From the cell containing the given text, extract its center point as (X, Y) coordinate. 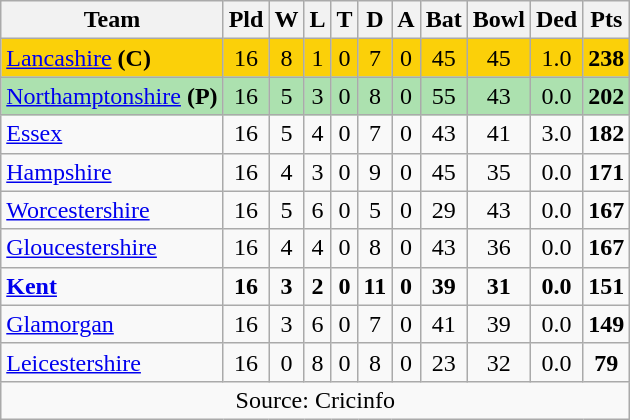
79 (606, 362)
Lancashire (C) (112, 58)
Bowl (498, 20)
11 (375, 286)
1.0 (556, 58)
Worcestershire (112, 210)
T (344, 20)
Hampshire (112, 172)
55 (444, 96)
3.0 (556, 134)
2 (318, 286)
32 (498, 362)
171 (606, 172)
Leicestershire (112, 362)
238 (606, 58)
Northamptonshire (P) (112, 96)
182 (606, 134)
23 (444, 362)
Team (112, 20)
Source: Cricinfo (316, 400)
36 (498, 248)
149 (606, 324)
D (375, 20)
Pld (246, 20)
Gloucestershire (112, 248)
Bat (444, 20)
31 (498, 286)
L (318, 20)
Essex (112, 134)
35 (498, 172)
Glamorgan (112, 324)
202 (606, 96)
151 (606, 286)
Pts (606, 20)
1 (318, 58)
29 (444, 210)
W (286, 20)
Ded (556, 20)
9 (375, 172)
Kent (112, 286)
A (406, 20)
